Detect which cell encompasses the target text, then output its (x, y) center coordinate. 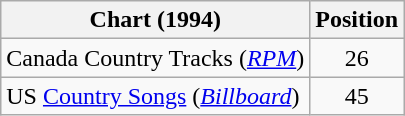
Canada Country Tracks (RPM) (156, 58)
US Country Songs (Billboard) (156, 96)
45 (357, 96)
Position (357, 20)
Chart (1994) (156, 20)
26 (357, 58)
